Find where the given text appears and provide that cell's center as [x, y] coordinate. 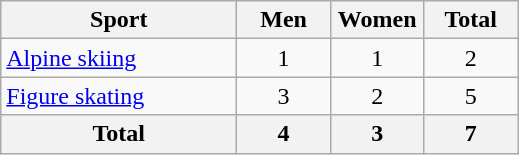
4 [284, 134]
Figure skating [119, 96]
5 [471, 96]
Alpine skiing [119, 58]
7 [471, 134]
Men [284, 20]
Women [377, 20]
Sport [119, 20]
